Identify which cell holds the provided text, then report its (X, Y) central coordinate. 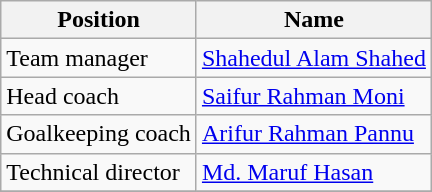
Position (99, 20)
Team manager (99, 58)
Shahedul Alam Shahed (314, 58)
Technical director (99, 172)
Goalkeeping coach (99, 134)
Md. Maruf Hasan (314, 172)
Saifur Rahman Moni (314, 96)
Arifur Rahman Pannu (314, 134)
Head coach (99, 96)
Name (314, 20)
